For the text-containing cell, return its midpoint in [x, y] coordinate format. 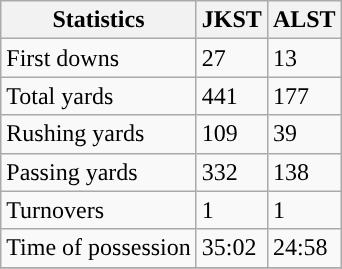
138 [304, 172]
332 [232, 172]
Rushing yards [99, 134]
First downs [99, 58]
27 [232, 58]
177 [304, 96]
Total yards [99, 96]
Statistics [99, 20]
35:02 [232, 248]
Passing yards [99, 172]
JKST [232, 20]
24:58 [304, 248]
109 [232, 134]
Time of possession [99, 248]
441 [232, 96]
Turnovers [99, 210]
39 [304, 134]
ALST [304, 20]
13 [304, 58]
